Capture the cell that displays the provided text and extract its [X, Y] central coordinate. 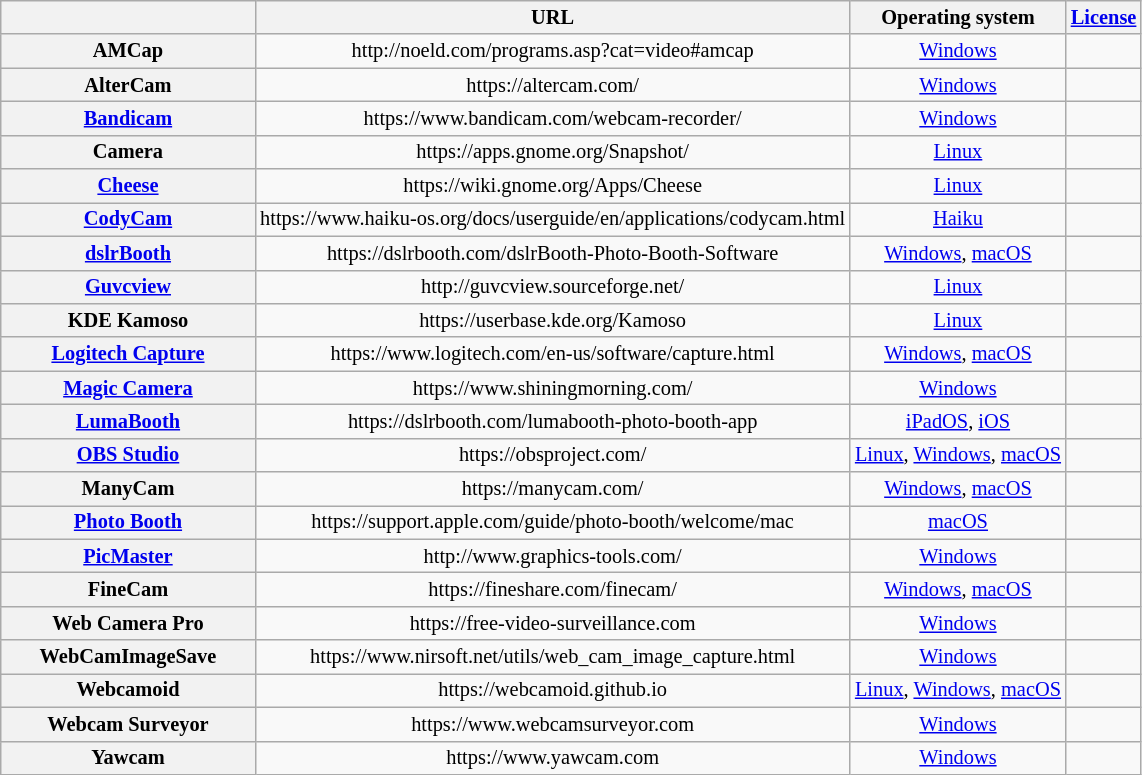
http://www.graphics-tools.com/ [552, 556]
https://support.apple.com/guide/photo-booth/welcome/mac [552, 522]
https://www.webcamsurveyor.com [552, 724]
https://obsproject.com/ [552, 455]
http://noeld.com/programs.asp?cat=video#amcap [552, 51]
https://www.haiku-os.org/docs/userguide/en/applications/codycam.html [552, 219]
Photo Booth [128, 522]
https://free-video-surveillance.com [552, 623]
https://apps.gnome.org/Snapshot/ [552, 152]
https://dslrbooth.com/dslrBooth-Photo-Booth-Software [552, 253]
https://www.logitech.com/en-us/software/capture.html [552, 354]
Logitech Capture [128, 354]
https://dslrbooth.com/lumabooth-photo-booth-app [552, 421]
Webcamoid [128, 690]
https://fineshare.com/finecam/ [552, 589]
Bandicam [128, 118]
https://www.nirsoft.net/utils/web_cam_image_capture.html [552, 657]
https://manycam.com/ [552, 489]
Camera [128, 152]
https://www.bandicam.com/webcam-recorder/ [552, 118]
LumaBooth [128, 421]
WebCamImageSave [128, 657]
Cheese [128, 186]
iPadOS, iOS [958, 421]
macOS [958, 522]
https://webcamoid.github.io [552, 690]
Yawcam [128, 758]
KDE Kamoso [128, 320]
https://wiki.gnome.org/Apps/Cheese [552, 186]
Guvcview [128, 287]
https://altercam.com/ [552, 85]
URL [552, 17]
https://www.yawcam.com [552, 758]
FineCam [128, 589]
CodyCam [128, 219]
http://guvcview.sourceforge.net/ [552, 287]
OBS Studio [128, 455]
PicMaster [128, 556]
Haiku [958, 219]
ManyCam [128, 489]
Webcam Surveyor [128, 724]
AMCap [128, 51]
Magic Camera [128, 388]
License [1104, 17]
https://www.shiningmorning.com/ [552, 388]
dslrBooth [128, 253]
Web Camera Pro [128, 623]
AlterCam [128, 85]
https://userbase.kde.org/Kamoso [552, 320]
Operating system [958, 17]
